Extract the (X, Y) coordinate from the center of the cell holding the provided text.  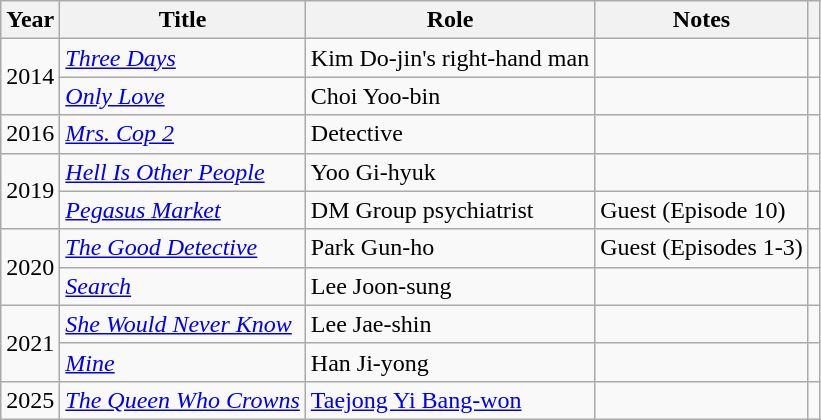
2021 (30, 343)
Title (183, 20)
Lee Jae-shin (450, 324)
Lee Joon-sung (450, 286)
Pegasus Market (183, 210)
The Queen Who Crowns (183, 400)
Kim Do-jin's right-hand man (450, 58)
Detective (450, 134)
Mine (183, 362)
Notes (702, 20)
Yoo Gi-hyuk (450, 172)
DM Group psychiatrist (450, 210)
2016 (30, 134)
Guest (Episode 10) (702, 210)
2025 (30, 400)
2019 (30, 191)
Search (183, 286)
Han Ji-yong (450, 362)
Guest (Episodes 1-3) (702, 248)
Taejong Yi Bang-won (450, 400)
Park Gun-ho (450, 248)
Year (30, 20)
Choi Yoo-bin (450, 96)
Mrs. Cop 2 (183, 134)
Role (450, 20)
2014 (30, 77)
Hell Is Other People (183, 172)
Three Days (183, 58)
The Good Detective (183, 248)
Only Love (183, 96)
2020 (30, 267)
She Would Never Know (183, 324)
